Search for the cell housing the specified text and yield its [X, Y] center coordinate. 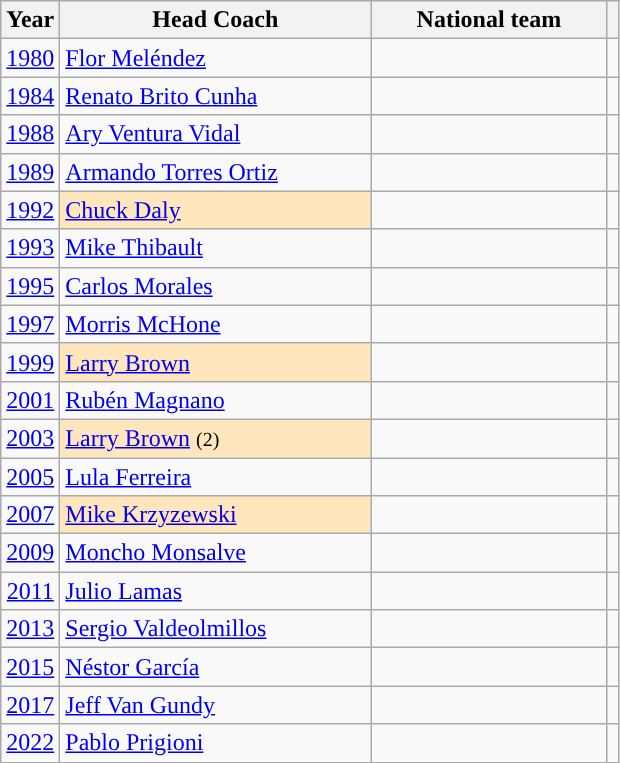
Mike Krzyzewski [216, 515]
Larry Brown (2) [216, 438]
2022 [30, 743]
Lula Ferreira [216, 477]
National team [489, 20]
Ary Ventura Vidal [216, 134]
Renato Brito Cunha [216, 96]
Jeff Van Gundy [216, 705]
Mike Thibault [216, 248]
1993 [30, 248]
2007 [30, 515]
1989 [30, 172]
Larry Brown [216, 362]
Armando Torres Ortiz [216, 172]
2005 [30, 477]
Head Coach [216, 20]
2001 [30, 400]
2013 [30, 629]
2017 [30, 705]
2015 [30, 667]
1980 [30, 58]
Year [30, 20]
1984 [30, 96]
1992 [30, 210]
Pablo Prigioni [216, 743]
2011 [30, 591]
Sergio Valdeolmillos [216, 629]
Moncho Monsalve [216, 553]
Néstor García [216, 667]
Flor Meléndez [216, 58]
Rubén Magnano [216, 400]
Chuck Daly [216, 210]
2003 [30, 438]
Morris McHone [216, 324]
Julio Lamas [216, 591]
1999 [30, 362]
1997 [30, 324]
2009 [30, 553]
1995 [30, 286]
1988 [30, 134]
Carlos Morales [216, 286]
